Pinpoint the cell where the given text exists, returning its [x, y] midpoint coordinate. 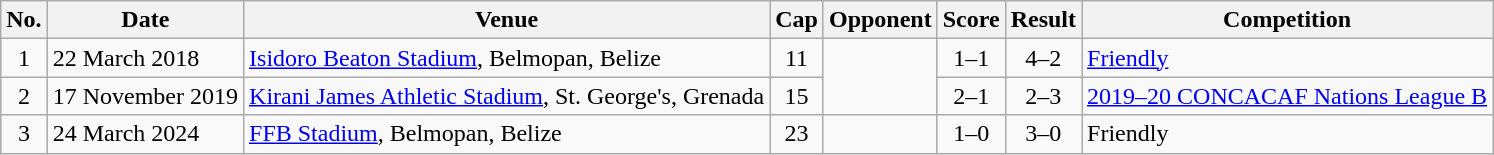
No. [24, 20]
4–2 [1043, 58]
2–1 [971, 96]
11 [797, 58]
1 [24, 58]
FFB Stadium, Belmopan, Belize [507, 134]
1–1 [971, 58]
1–0 [971, 134]
Date [145, 20]
Result [1043, 20]
15 [797, 96]
2019–20 CONCACAF Nations League B [1288, 96]
17 November 2019 [145, 96]
Isidoro Beaton Stadium, Belmopan, Belize [507, 58]
24 March 2024 [145, 134]
22 March 2018 [145, 58]
2 [24, 96]
Kirani James Athletic Stadium, St. George's, Grenada [507, 96]
3–0 [1043, 134]
2–3 [1043, 96]
Score [971, 20]
Opponent [880, 20]
Cap [797, 20]
3 [24, 134]
23 [797, 134]
Competition [1288, 20]
Venue [507, 20]
